Determine the [x, y] coordinate at the center of the cell enclosing the given text.  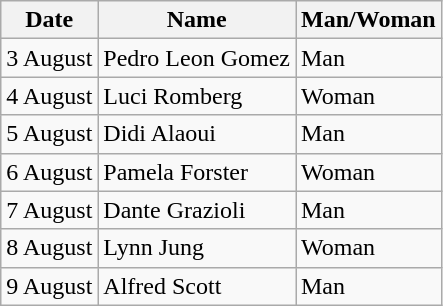
Name [197, 20]
5 August [50, 134]
Dante Grazioli [197, 210]
4 August [50, 96]
Pamela Forster [197, 172]
Alfred Scott [197, 286]
Pedro Leon Gomez [197, 58]
3 August [50, 58]
Luci Romberg [197, 96]
Date [50, 20]
6 August [50, 172]
9 August [50, 286]
Lynn Jung [197, 248]
7 August [50, 210]
Didi Alaoui [197, 134]
8 August [50, 248]
Man/Woman [369, 20]
